For the text-containing cell, return its midpoint in (X, Y) coordinate format. 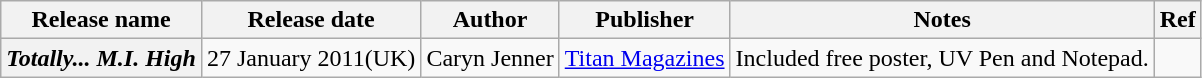
Caryn Jenner (490, 58)
Ref (1178, 20)
Release name (102, 20)
Included free poster, UV Pen and Notepad. (942, 58)
27 January 2011(UK) (310, 58)
Titan Magazines (644, 58)
Publisher (644, 20)
Totally... M.I. High (102, 58)
Notes (942, 20)
Release date (310, 20)
Author (490, 20)
